Return [X, Y] of the center of cell containing provided text 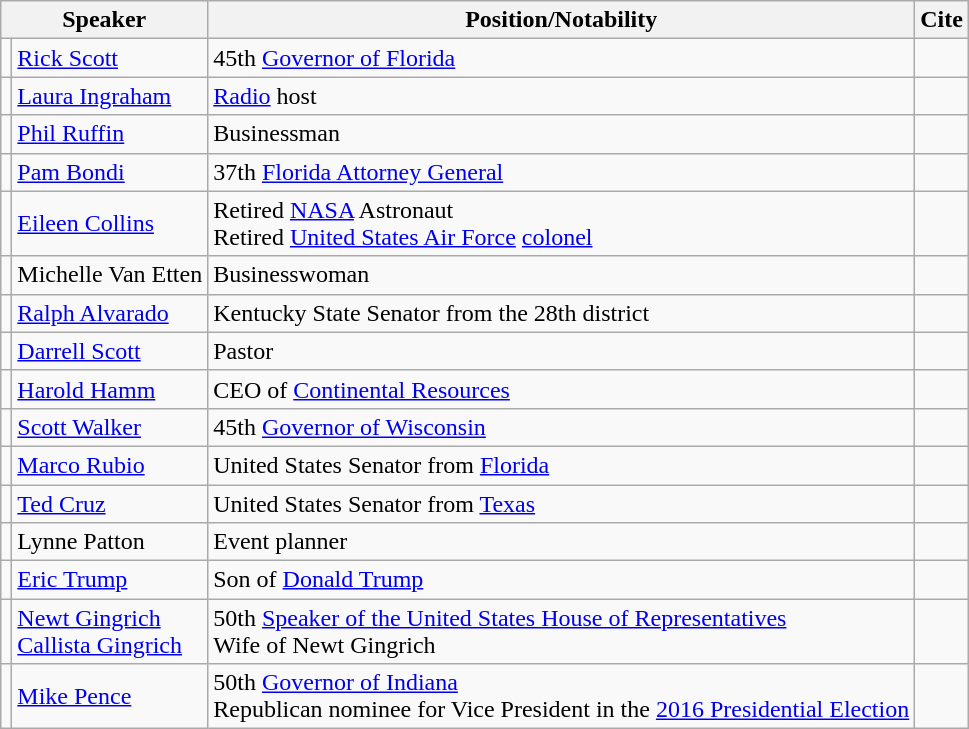
Laura Ingraham [110, 96]
United States Senator from Florida [562, 465]
Eileen Collins [110, 224]
Eric Trump [110, 580]
Businessman [562, 134]
CEO of Continental Resources [562, 389]
37th Florida Attorney General [562, 172]
Michelle Van Etten [110, 275]
Darrell Scott [110, 351]
Speaker [104, 20]
Son of Donald Trump [562, 580]
Ted Cruz [110, 503]
Pastor [562, 351]
Cite [942, 20]
Ralph Alvarado [110, 313]
Newt GingrichCallista Gingrich [110, 632]
Retired NASA AstronautRetired United States Air Force colonel [562, 224]
45th Governor of Wisconsin [562, 427]
Scott Walker [110, 427]
50th Speaker of the United States House of RepresentativesWife of Newt Gingrich [562, 632]
Event planner [562, 542]
Position/Notability [562, 20]
45th Governor of Florida [562, 58]
United States Senator from Texas [562, 503]
Harold Hamm [110, 389]
50th Governor of IndianaRepublican nominee for Vice President in the 2016 Presidential Election [562, 696]
Businesswoman [562, 275]
Radio host [562, 96]
Pam Bondi [110, 172]
Phil Ruffin [110, 134]
Rick Scott [110, 58]
Lynne Patton [110, 542]
Kentucky State Senator from the 28th district [562, 313]
Mike Pence [110, 696]
Marco Rubio [110, 465]
